Pinpoint the cell where the given text exists, returning its (X, Y) midpoint coordinate. 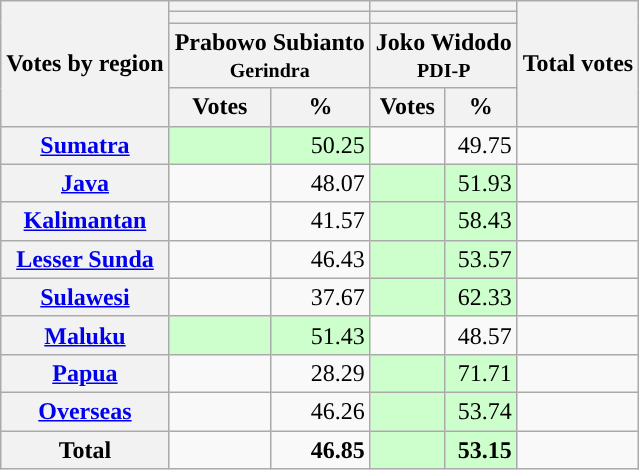
Total (85, 449)
Maluku (85, 335)
Total votes (578, 64)
51.93 (480, 183)
Joko WidodoPDI-P (444, 56)
62.33 (480, 297)
Kalimantan (85, 221)
28.29 (321, 373)
Prabowo SubiantoGerindra (270, 56)
71.71 (480, 373)
41.57 (321, 221)
53.57 (480, 259)
37.67 (321, 297)
48.57 (480, 335)
50.25 (321, 145)
48.07 (321, 183)
Sumatra (85, 145)
53.74 (480, 411)
Papua (85, 373)
46.26 (321, 411)
51.43 (321, 335)
Sulawesi (85, 297)
Lesser Sunda (85, 259)
Java (85, 183)
58.43 (480, 221)
46.43 (321, 259)
46.85 (321, 449)
Votes by region (85, 64)
53.15 (480, 449)
49.75 (480, 145)
Overseas (85, 411)
